Capture the cell that displays the provided text and extract its [x, y] central coordinate. 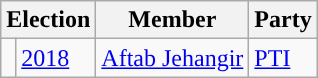
Election [48, 20]
Party [283, 20]
Member [172, 20]
Aftab Jehangir [172, 58]
2018 [56, 58]
PTI [283, 58]
